Scan for the cell matching the given text and deliver its (x, y) coordinate at center. 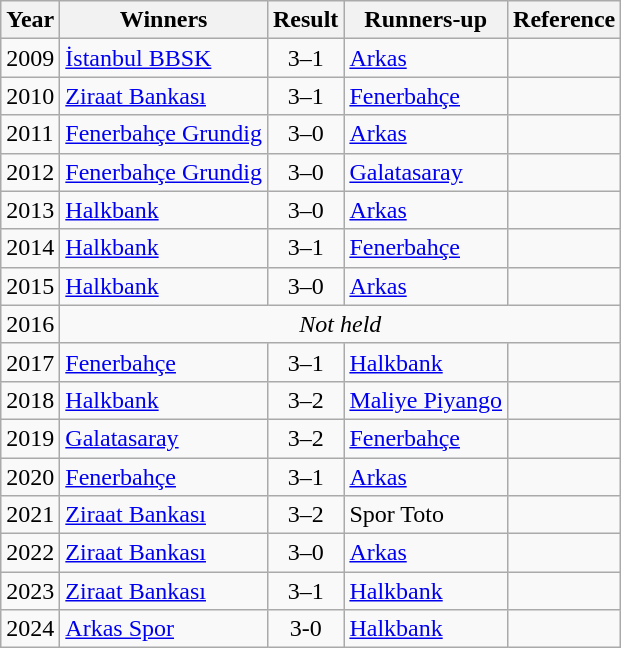
Spor Toto (426, 515)
2012 (30, 172)
2015 (30, 286)
Runners-up (426, 20)
2020 (30, 477)
2016 (30, 324)
Reference (564, 20)
2009 (30, 58)
2010 (30, 96)
2017 (30, 362)
2024 (30, 629)
Maliye Piyango (426, 400)
2013 (30, 210)
2014 (30, 248)
3-0 (305, 629)
Year (30, 20)
2019 (30, 438)
2023 (30, 591)
Winners (164, 20)
2018 (30, 400)
2022 (30, 553)
2011 (30, 134)
2021 (30, 515)
Result (305, 20)
İstanbul BBSK (164, 58)
Not held (340, 324)
Arkas Spor (164, 629)
